Identify which cell holds the provided text, then report its (x, y) central coordinate. 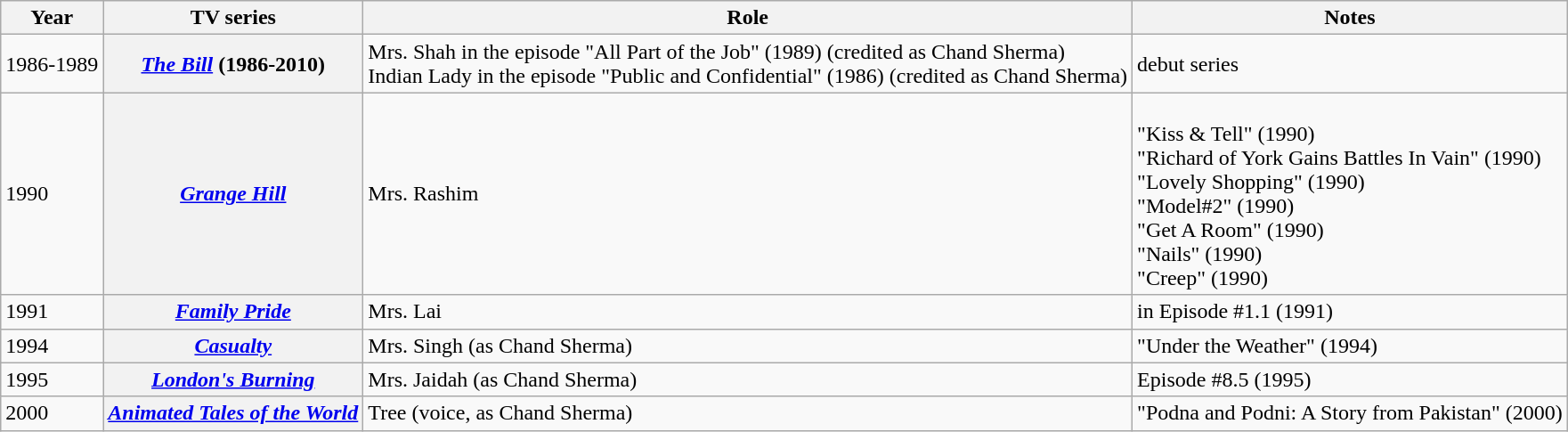
Tree (voice, as Chand Sherma) (748, 413)
London's Burning (233, 379)
"Podna and Podni: A Story from Pakistan" (2000) (1350, 413)
Episode #8.5 (1995) (1350, 379)
"Under the Weather" (1994) (1350, 346)
1990 (52, 194)
Animated Tales of the World (233, 413)
Family Pride (233, 312)
The Bill (1986-2010) (233, 64)
Mrs. Singh (as Chand Sherma) (748, 346)
Mrs. Lai (748, 312)
1994 (52, 346)
1986-1989 (52, 64)
Notes (1350, 18)
TV series (233, 18)
Casualty (233, 346)
Role (748, 18)
Grange Hill (233, 194)
Year (52, 18)
2000 (52, 413)
Mrs. Jaidah (as Chand Sherma) (748, 379)
Mrs. Rashim (748, 194)
1995 (52, 379)
1991 (52, 312)
in Episode #1.1 (1991) (1350, 312)
debut series (1350, 64)
